Determine the (x, y) coordinate at the center of the cell enclosing the given text.  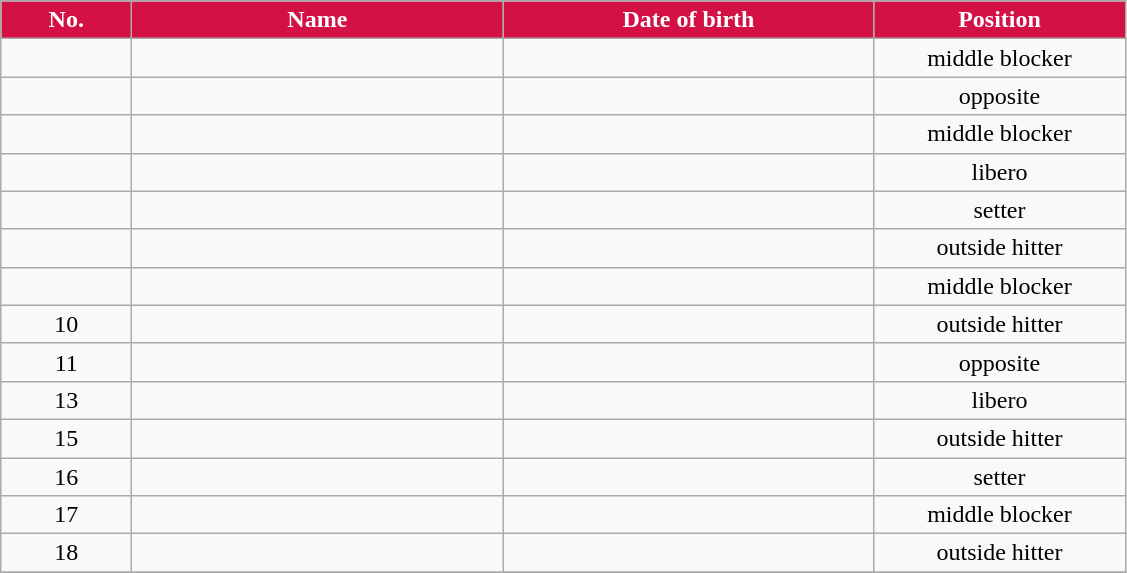
11 (66, 362)
15 (66, 438)
17 (66, 515)
Name (318, 20)
16 (66, 477)
10 (66, 324)
18 (66, 553)
No. (66, 20)
13 (66, 400)
Position (1000, 20)
Date of birth (688, 20)
